For the text-containing cell, return its midpoint in (x, y) coordinate format. 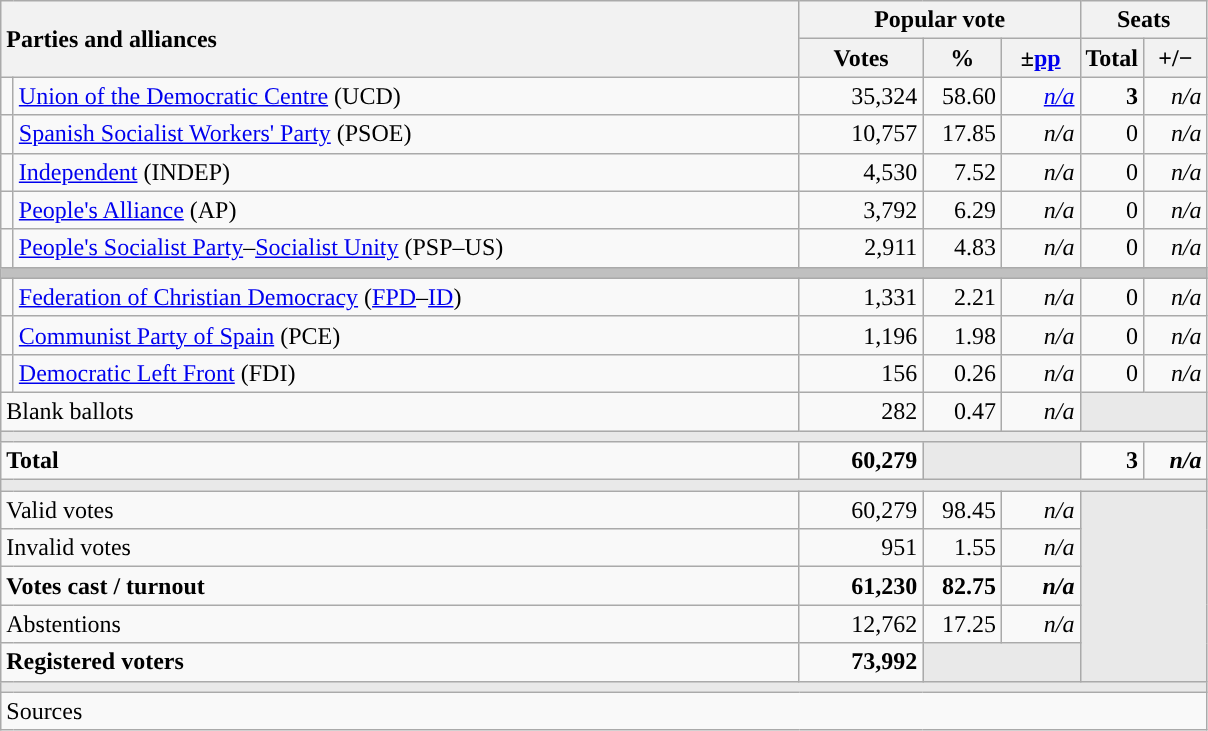
±pp (1040, 58)
17.25 (962, 624)
1,331 (861, 297)
282 (861, 411)
+/− (1176, 58)
1.98 (962, 335)
Votes (861, 58)
73,992 (861, 662)
Federation of Christian Democracy (FPD–ID) (406, 297)
4.83 (962, 248)
Valid votes (400, 510)
0.26 (962, 373)
82.75 (962, 586)
Registered voters (400, 662)
17.85 (962, 134)
% (962, 58)
Invalid votes (400, 548)
Communist Party of Spain (PCE) (406, 335)
12,762 (861, 624)
61,230 (861, 586)
People's Alliance (AP) (406, 210)
951 (861, 548)
58.60 (962, 96)
0.47 (962, 411)
1,196 (861, 335)
6.29 (962, 210)
Sources (604, 711)
Independent (INDEP) (406, 172)
156 (861, 373)
3,792 (861, 210)
Popular vote (940, 20)
2.21 (962, 297)
2,911 (861, 248)
1.55 (962, 548)
7.52 (962, 172)
Parties and alliances (400, 39)
Democratic Left Front (FDI) (406, 373)
Votes cast / turnout (400, 586)
Seats (1144, 20)
10,757 (861, 134)
Union of the Democratic Centre (UCD) (406, 96)
Blank ballots (400, 411)
98.45 (962, 510)
People's Socialist Party–Socialist Unity (PSP–US) (406, 248)
Spanish Socialist Workers' Party (PSOE) (406, 134)
35,324 (861, 96)
4,530 (861, 172)
Abstentions (400, 624)
